Pinpoint the cell where the given text exists, returning its [X, Y] midpoint coordinate. 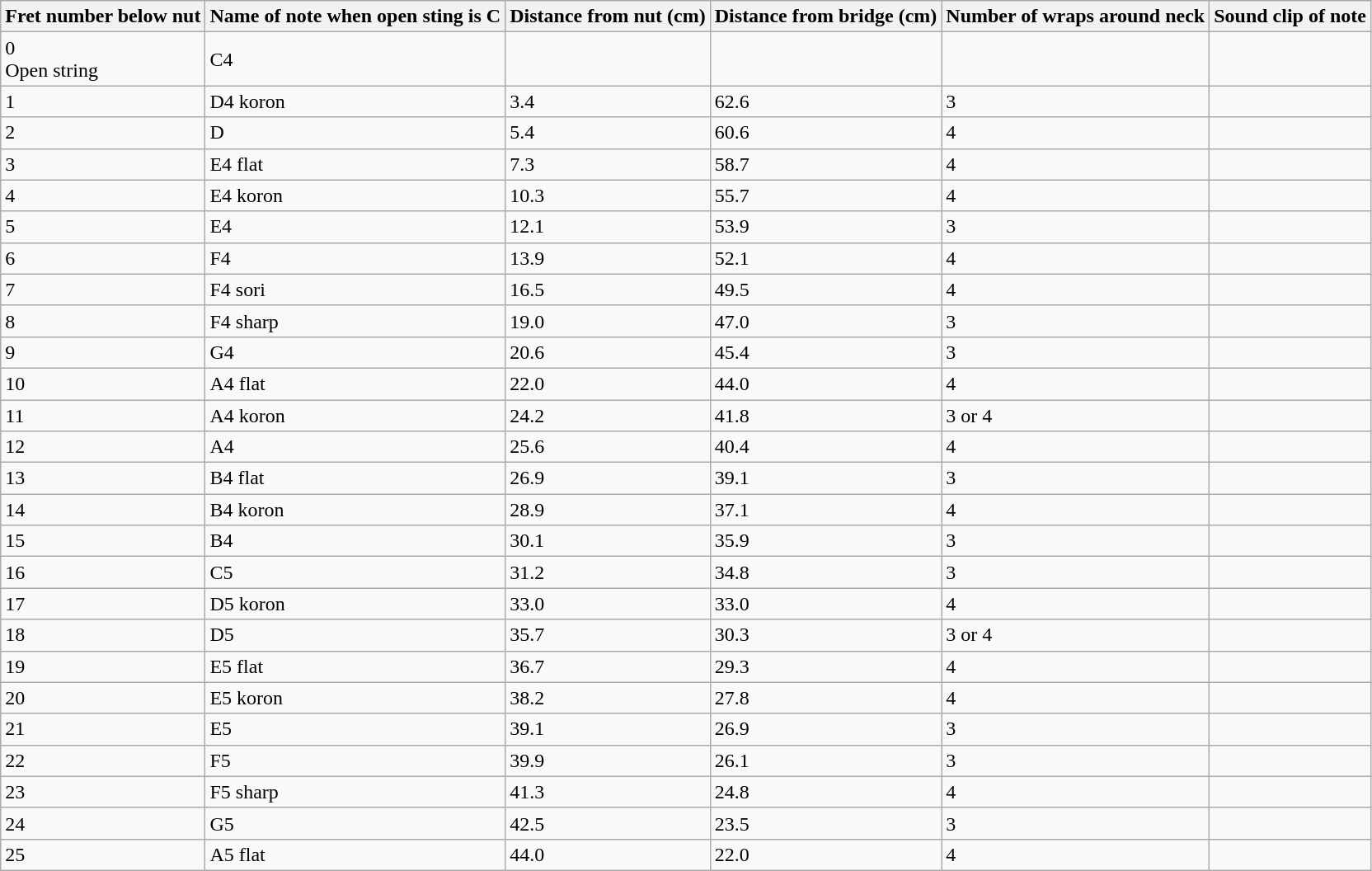
40.4 [826, 447]
23 [103, 792]
30.3 [826, 635]
A4 koron [355, 415]
52.1 [826, 258]
0Open string [103, 59]
38.2 [608, 698]
Name of note when open sting is C [355, 16]
24.2 [608, 415]
E5 flat [355, 666]
35.7 [608, 635]
41.8 [826, 415]
A4 [355, 447]
25 [103, 855]
C4 [355, 59]
16 [103, 572]
Number of wraps around neck [1075, 16]
30.1 [608, 541]
F5 [355, 760]
21 [103, 729]
Sound clip of note [1290, 16]
37.1 [826, 510]
E4 flat [355, 164]
8 [103, 321]
53.9 [826, 227]
E5 koron [355, 698]
34.8 [826, 572]
11 [103, 415]
27.8 [826, 698]
Fret number below nut [103, 16]
10 [103, 384]
39.9 [608, 760]
A4 flat [355, 384]
B4 flat [355, 478]
16.5 [608, 290]
45.4 [826, 352]
2 [103, 133]
19 [103, 666]
3.4 [608, 101]
22 [103, 760]
F4 sharp [355, 321]
29.3 [826, 666]
25.6 [608, 447]
28.9 [608, 510]
26.1 [826, 760]
C5 [355, 572]
A5 flat [355, 855]
D5 koron [355, 604]
B4 [355, 541]
13 [103, 478]
Distance from nut (cm) [608, 16]
G4 [355, 352]
42.5 [608, 823]
24.8 [826, 792]
17 [103, 604]
14 [103, 510]
D [355, 133]
13.9 [608, 258]
62.6 [826, 101]
41.3 [608, 792]
E4 [355, 227]
E4 koron [355, 195]
36.7 [608, 666]
20 [103, 698]
12.1 [608, 227]
58.7 [826, 164]
F4 sori [355, 290]
19.0 [608, 321]
Distance from bridge (cm) [826, 16]
5.4 [608, 133]
15 [103, 541]
18 [103, 635]
12 [103, 447]
6 [103, 258]
23.5 [826, 823]
47.0 [826, 321]
G5 [355, 823]
D5 [355, 635]
10.3 [608, 195]
E5 [355, 729]
35.9 [826, 541]
D4 koron [355, 101]
9 [103, 352]
24 [103, 823]
55.7 [826, 195]
1 [103, 101]
20.6 [608, 352]
49.5 [826, 290]
F4 [355, 258]
7 [103, 290]
F5 sharp [355, 792]
B4 koron [355, 510]
7.3 [608, 164]
5 [103, 227]
60.6 [826, 133]
31.2 [608, 572]
